Search for the cell housing the specified text and yield its (X, Y) center coordinate. 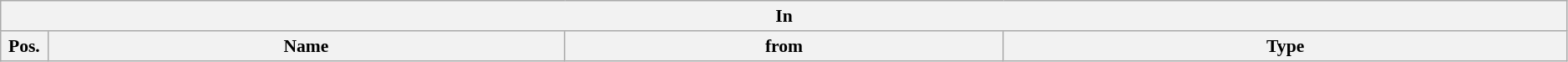
from (784, 46)
Name (306, 46)
Pos. (24, 46)
In (784, 16)
Type (1285, 46)
